Detect which cell encompasses the target text, then output its (X, Y) center coordinate. 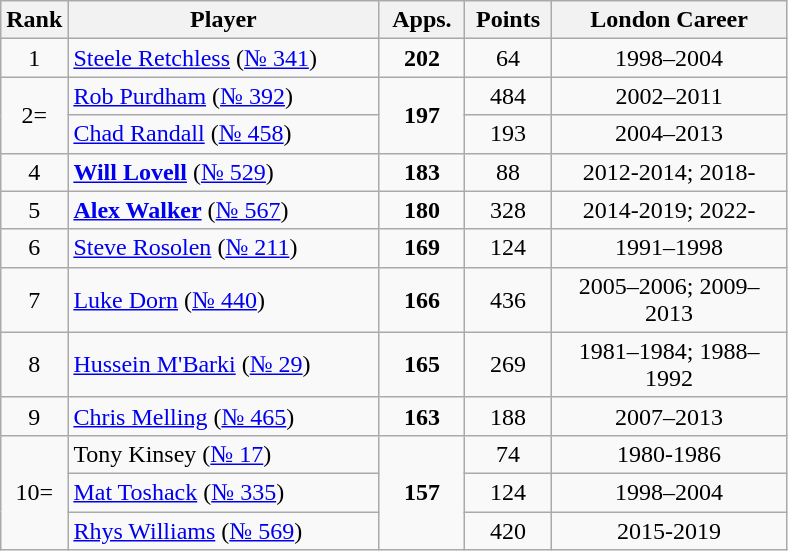
7 (34, 300)
2015-2019 (669, 531)
64 (508, 58)
Chris Melling (№ 465) (224, 416)
Steve Rosolen (№ 211) (224, 248)
Hussein M'Barki (№ 29) (224, 364)
2014-2019; 2022- (669, 210)
166 (422, 300)
420 (508, 531)
163 (422, 416)
Luke Dorn (№ 440) (224, 300)
1 (34, 58)
2005–2006; 2009–2013 (669, 300)
2002–2011 (669, 96)
436 (508, 300)
Rank (34, 20)
328 (508, 210)
157 (422, 492)
Apps. (422, 20)
2007–2013 (669, 416)
1980-1986 (669, 454)
180 (422, 210)
1991–1998 (669, 248)
183 (422, 172)
Rob Purdham (№ 392) (224, 96)
169 (422, 248)
269 (508, 364)
Alex Walker (№ 567) (224, 210)
193 (508, 134)
10= (34, 492)
484 (508, 96)
Player (224, 20)
9 (34, 416)
London Career (669, 20)
Tony Kinsey (№ 17) (224, 454)
2012-2014; 2018- (669, 172)
165 (422, 364)
197 (422, 115)
Rhys Williams (№ 569) (224, 531)
88 (508, 172)
4 (34, 172)
8 (34, 364)
188 (508, 416)
2= (34, 115)
Steele Retchless (№ 341) (224, 58)
Chad Randall (№ 458) (224, 134)
Will Lovell (№ 529) (224, 172)
74 (508, 454)
6 (34, 248)
2004–2013 (669, 134)
Points (508, 20)
5 (34, 210)
202 (422, 58)
Mat Toshack (№ 335) (224, 492)
1981–1984; 1988–1992 (669, 364)
